From the cell containing the given text, extract its center point as [X, Y] coordinate. 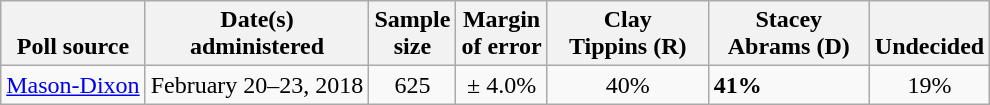
Undecided [929, 34]
Samplesize [412, 34]
625 [412, 85]
February 20–23, 2018 [257, 85]
Mason-Dixon [73, 85]
Marginof error [502, 34]
Poll source [73, 34]
± 4.0% [502, 85]
19% [929, 85]
StaceyAbrams (D) [788, 34]
40% [628, 85]
Date(s)administered [257, 34]
ClayTippins (R) [628, 34]
41% [788, 85]
